Search for the cell housing the specified text and yield its (X, Y) center coordinate. 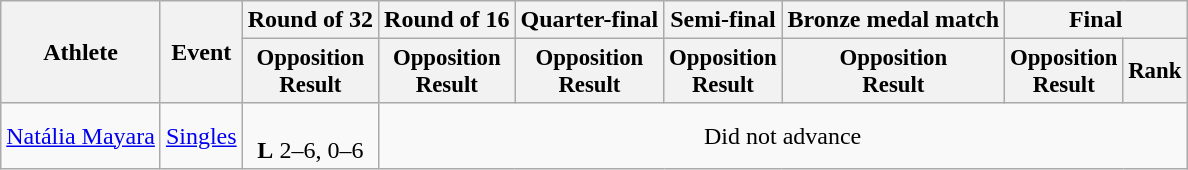
Rank (1155, 72)
Semi-final (723, 20)
Bronze medal match (894, 20)
Did not advance (783, 136)
Athlete (81, 52)
L 2–6, 0–6 (310, 136)
Round of 16 (447, 20)
Quarter-final (590, 20)
Round of 32 (310, 20)
Singles (201, 136)
Final (1096, 20)
Natália Mayara (81, 136)
Event (201, 52)
